Output the (x, y) coordinate of the center of the cell containing the given text.  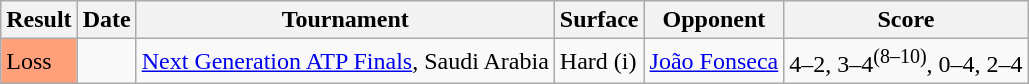
João Fonseca (714, 62)
Hard (i) (599, 62)
Opponent (714, 20)
Date (106, 20)
Tournament (345, 20)
Result (39, 20)
4–2, 3–4(8–10), 0–4, 2–4 (906, 62)
Score (906, 20)
Next Generation ATP Finals, Saudi Arabia (345, 62)
Surface (599, 20)
Loss (39, 62)
